Locate the cell with the specified text and output its (X, Y) center coordinate. 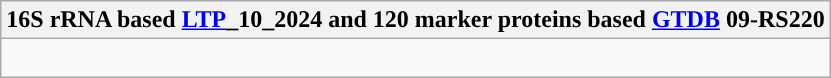
16S rRNA based LTP_10_2024 and 120 marker proteins based GTDB 09-RS220 (416, 20)
